Extract the [x, y] coordinate from the center of the cell holding the provided text.  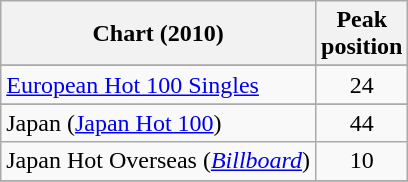
Peakposition [362, 34]
Japan Hot Overseas (Billboard) [158, 161]
44 [362, 123]
Chart (2010) [158, 34]
Japan (Japan Hot 100) [158, 123]
10 [362, 161]
European Hot 100 Singles [158, 85]
24 [362, 85]
